Search for the cell housing the specified text and yield its (X, Y) center coordinate. 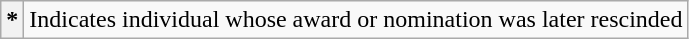
* (12, 20)
Indicates individual whose award or nomination was later rescinded (356, 20)
